Identify which cell holds the provided text, then report its [x, y] central coordinate. 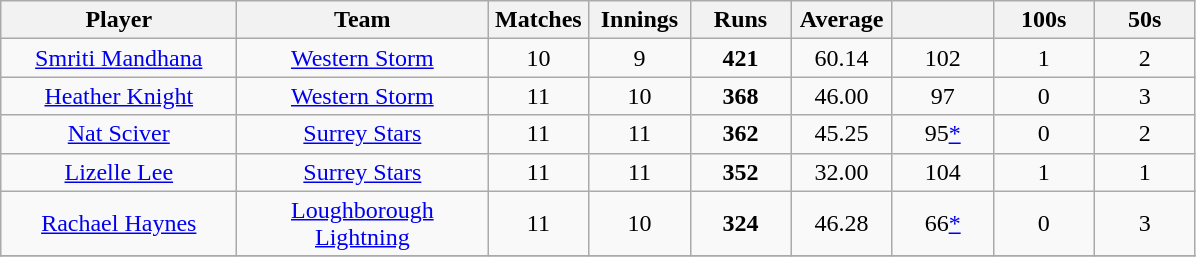
50s [1144, 20]
Heather Knight [119, 96]
46.28 [842, 224]
60.14 [842, 58]
Player [119, 20]
362 [740, 134]
102 [942, 58]
Team [362, 20]
97 [942, 96]
Rachael Haynes [119, 224]
9 [640, 58]
Runs [740, 20]
45.25 [842, 134]
Loughborough Lightning [362, 224]
104 [942, 172]
66* [942, 224]
Matches [538, 20]
352 [740, 172]
Smriti Mandhana [119, 58]
Nat Sciver [119, 134]
100s [1044, 20]
32.00 [842, 172]
46.00 [842, 96]
368 [740, 96]
421 [740, 58]
324 [740, 224]
95* [942, 134]
Average [842, 20]
Lizelle Lee [119, 172]
Innings [640, 20]
